Locate the cell with the specified text and output its (X, Y) center coordinate. 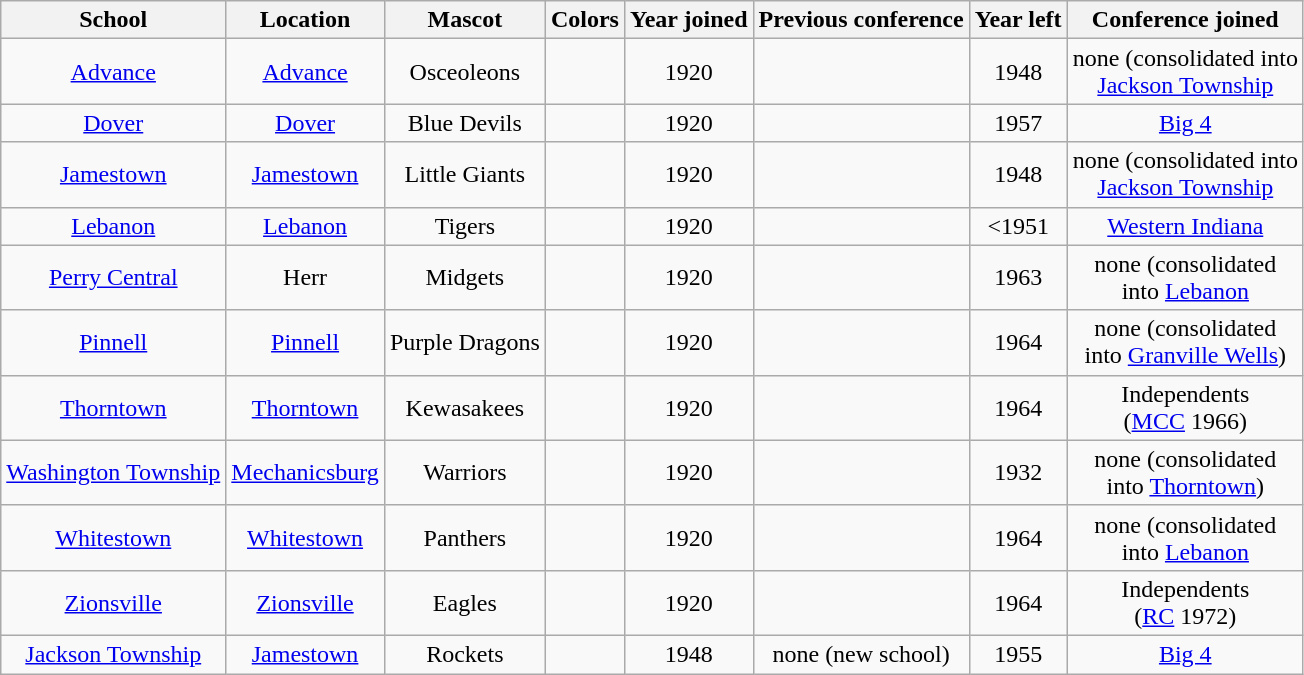
Kewasakees (464, 408)
1963 (1018, 278)
1932 (1018, 472)
Panthers (464, 538)
Year joined (688, 20)
Independents(RC 1972) (1185, 602)
Purple Dragons (464, 342)
Perry Central (114, 278)
Previous conference (861, 20)
Year left (1018, 20)
none (new school) (861, 654)
Midgets (464, 278)
Mechanicsburg (306, 472)
Conference joined (1185, 20)
Blue Devils (464, 123)
none (consolidatedinto Granville Wells) (1185, 342)
1957 (1018, 123)
Tigers (464, 226)
Western Indiana (1185, 226)
Warriors (464, 472)
none (consolidatedinto Thorntown) (1185, 472)
<1951 (1018, 226)
Osceoleons (464, 72)
Washington Township (114, 472)
1955 (1018, 654)
Herr (306, 278)
School (114, 20)
Location (306, 20)
Eagles (464, 602)
Mascot (464, 20)
Rockets (464, 654)
Jackson Township (114, 654)
Independents(MCC 1966) (1185, 408)
Colors (584, 20)
Little Giants (464, 174)
